Search for the cell housing the specified text and yield its (x, y) center coordinate. 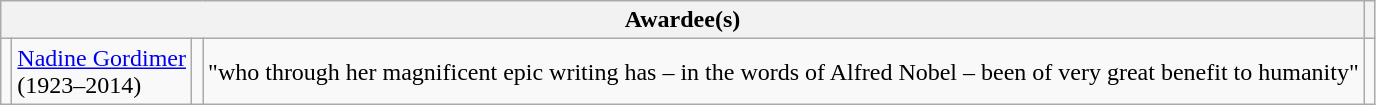
"who through her magnificent epic writing has – in the words of Alfred Nobel – been of very great benefit to humanity" (784, 72)
Nadine Gordimer(1923–2014) (102, 72)
Awardee(s) (682, 20)
